For the text-containing cell, return its midpoint in (x, y) coordinate format. 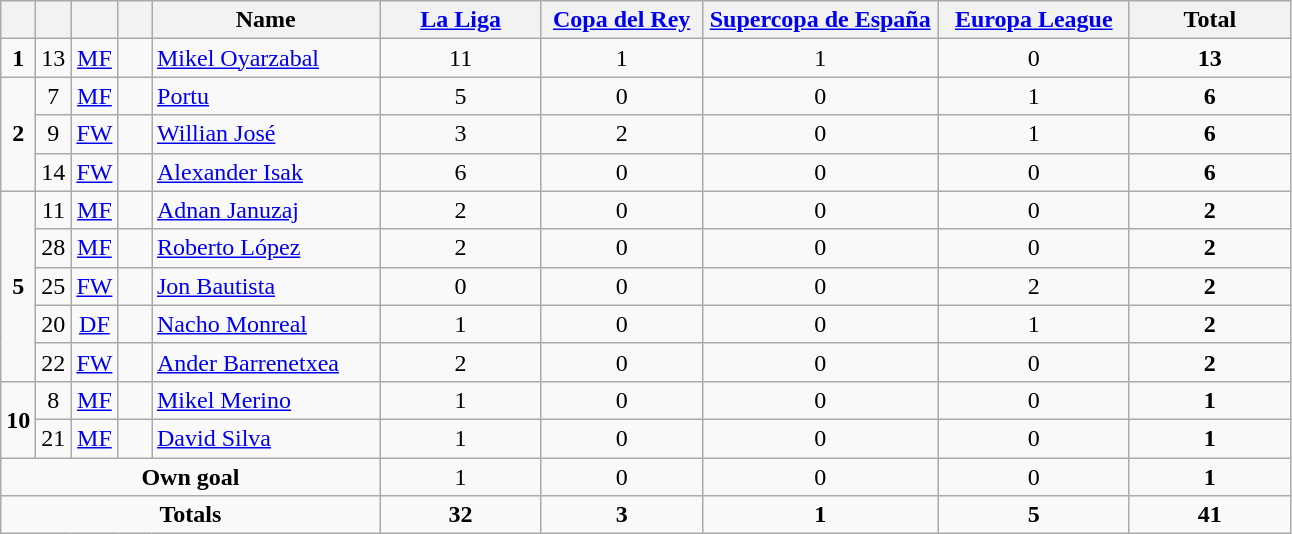
Own goal (190, 477)
Jon Bautista (266, 286)
20 (54, 324)
Alexander Isak (266, 172)
Adnan Januzaj (266, 210)
Portu (266, 96)
10 (18, 419)
La Liga (460, 20)
22 (54, 362)
Total (1210, 20)
Copa del Rey (622, 20)
32 (460, 515)
David Silva (266, 438)
41 (1210, 515)
25 (54, 286)
Nacho Monreal (266, 324)
7 (54, 96)
Roberto López (266, 248)
9 (54, 134)
Mikel Oyarzabal (266, 58)
Totals (190, 515)
Europa League (1034, 20)
Willian José (266, 134)
Name (266, 20)
Supercopa de España (820, 20)
14 (54, 172)
21 (54, 438)
8 (54, 400)
28 (54, 248)
DF (94, 324)
Ander Barrenetxea (266, 362)
Mikel Merino (266, 400)
